For the text-containing cell, return its midpoint in [X, Y] coordinate format. 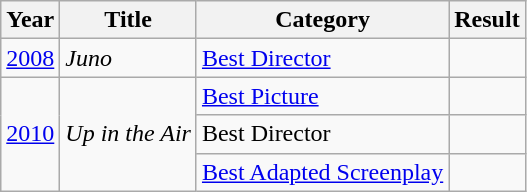
Juno [128, 58]
Category [322, 20]
Best Adapted Screenplay [322, 172]
Result [487, 20]
Up in the Air [128, 134]
Best Picture [322, 96]
2010 [30, 134]
2008 [30, 58]
Title [128, 20]
Year [30, 20]
